Locate the cell with the specified text and output its (x, y) center coordinate. 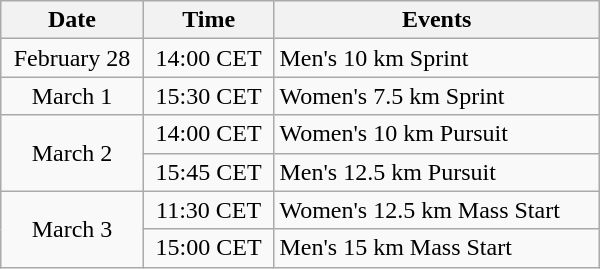
11:30 CET (208, 210)
15:45 CET (208, 172)
Women's 10 km Pursuit (436, 134)
15:00 CET (208, 248)
Events (436, 20)
Women's 7.5 km Sprint (436, 96)
March 2 (72, 153)
Women's 12.5 km Mass Start (436, 210)
February 28 (72, 58)
March 1 (72, 96)
March 3 (72, 229)
Time (208, 20)
Date (72, 20)
Men's 15 km Mass Start (436, 248)
Men's 10 km Sprint (436, 58)
15:30 CET (208, 96)
Men's 12.5 km Pursuit (436, 172)
